Scan for the cell matching the given text and deliver its (x, y) coordinate at center. 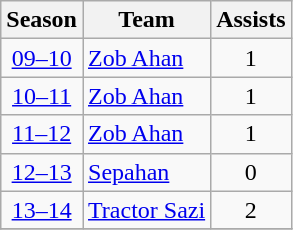
Season (42, 20)
10–11 (42, 96)
Assists (251, 20)
13–14 (42, 210)
Sepahan (146, 172)
2 (251, 210)
12–13 (42, 172)
09–10 (42, 58)
0 (251, 172)
Team (146, 20)
Tractor Sazi (146, 210)
11–12 (42, 134)
